Detect which cell encompasses the target text, then output its (x, y) center coordinate. 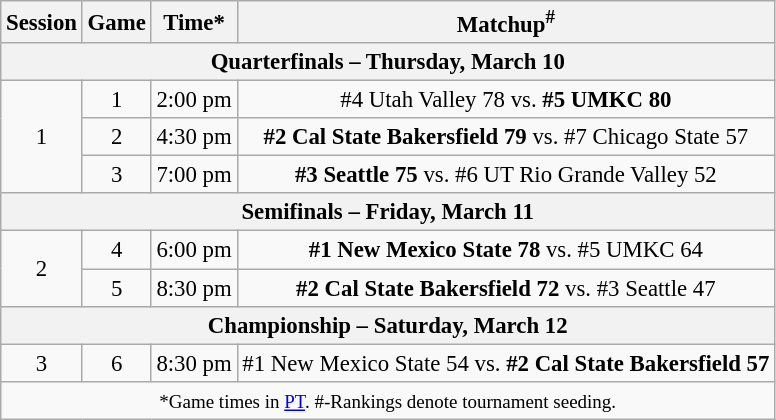
*Game times in PT. #-Rankings denote tournament seeding. (388, 400)
6:00 pm (194, 250)
#2 Cal State Bakersfield 72 vs. #3 Seattle 47 (506, 288)
Matchup# (506, 22)
5 (116, 288)
#1 New Mexico State 78 vs. #5 UMKC 64 (506, 250)
Session (42, 22)
4:30 pm (194, 137)
#3 Seattle 75 vs. #6 UT Rio Grande Valley 52 (506, 175)
Semifinals – Friday, March 11 (388, 213)
Quarterfinals – Thursday, March 10 (388, 62)
#2 Cal State Bakersfield 79 vs. #7 Chicago State 57 (506, 137)
Championship – Saturday, March 12 (388, 325)
2:00 pm (194, 100)
7:00 pm (194, 175)
#4 Utah Valley 78 vs. #5 UMKC 80 (506, 100)
#1 New Mexico State 54 vs. #2 Cal State Bakersfield 57 (506, 363)
Game (116, 22)
6 (116, 363)
Time* (194, 22)
4 (116, 250)
